From the cell containing the given text, extract its center point as (x, y) coordinate. 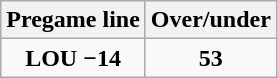
LOU −14 (74, 58)
Pregame line (74, 20)
53 (210, 58)
Over/under (210, 20)
